Return [X, Y] of the center of cell containing provided text 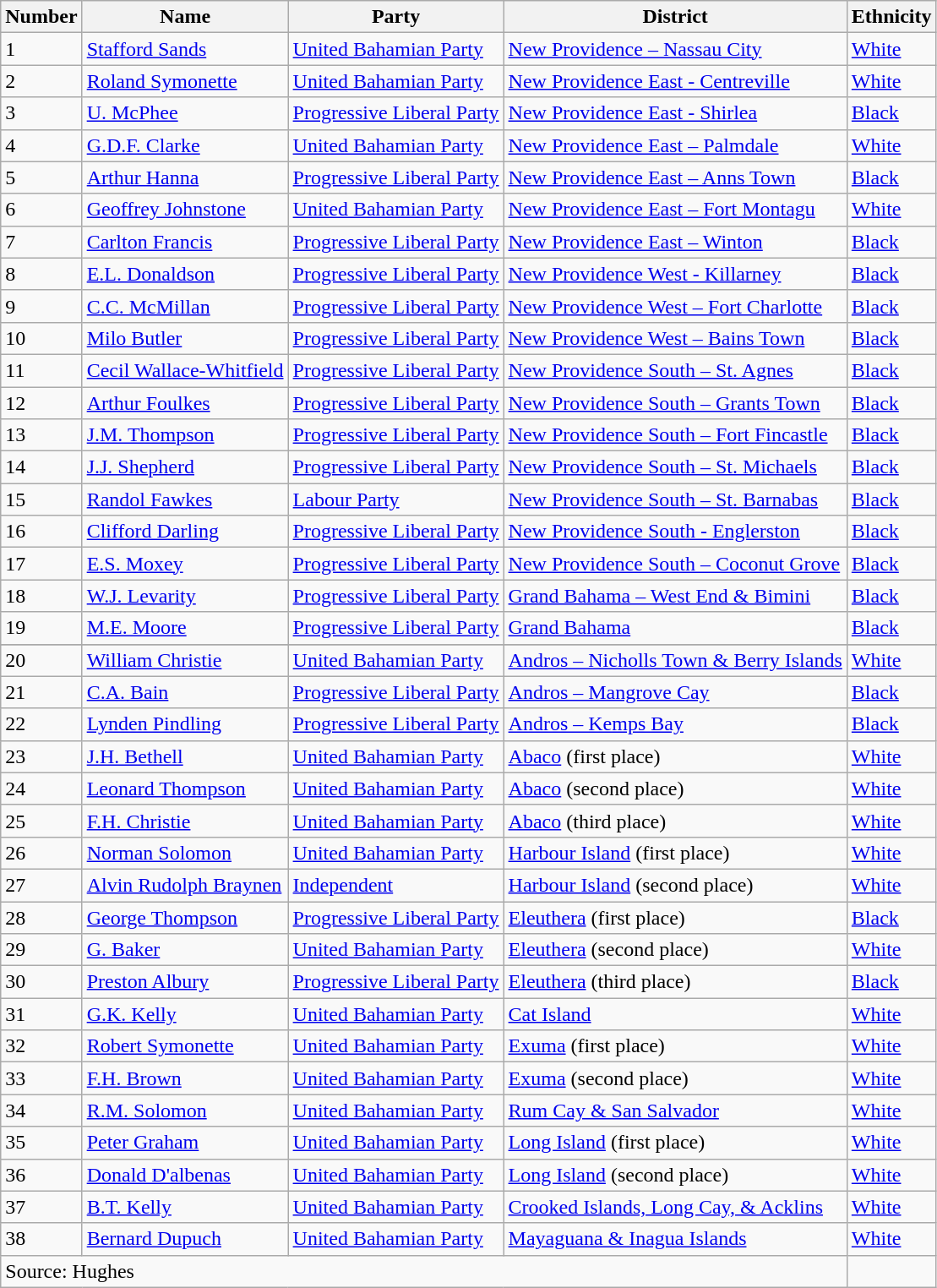
Abaco (first place) [675, 756]
Crooked Islands, Long Cay, & Acklins [675, 1207]
9 [41, 306]
Party [395, 17]
J.J. Shepherd [185, 467]
6 [41, 210]
25 [41, 821]
Number [41, 17]
New Providence South – Coconut Grove [675, 564]
Exuma (first place) [675, 1046]
26 [41, 853]
Norman Solomon [185, 853]
Milo Butler [185, 338]
Alvin Rudolph Braynen [185, 885]
31 [41, 1014]
District [675, 17]
7 [41, 242]
Source: Hughes [424, 1271]
Bernard Dupuch [185, 1239]
10 [41, 338]
19 [41, 628]
35 [41, 1143]
New Providence West – Bains Town [675, 338]
Harbour Island (first place) [675, 853]
M.E. Moore [185, 628]
G. Baker [185, 950]
17 [41, 564]
Clifford Darling [185, 532]
Preston Albury [185, 982]
R.M. Solomon [185, 1111]
Harbour Island (second place) [675, 885]
F.H. Brown [185, 1078]
Stafford Sands [185, 49]
E.S. Moxey [185, 564]
B.T. Kelly [185, 1207]
New Providence East – Fort Montagu [675, 210]
Randol Fawkes [185, 499]
New Providence East – Palmdale [675, 145]
New Providence West – Fort Charlotte [675, 306]
Eleuthera (third place) [675, 982]
Leonard Thompson [185, 789]
C.C. McMillan [185, 306]
Name [185, 17]
Arthur Foulkes [185, 403]
Eleuthera (first place) [675, 917]
22 [41, 724]
New Providence East – Anns Town [675, 177]
New Providence East – Winton [675, 242]
G.K. Kelly [185, 1014]
Ethnicity [891, 17]
William Christie [185, 660]
Andros – Nicholls Town & Berry Islands [675, 660]
New Providence East - Centreville [675, 81]
New Providence South – Fort Fincastle [675, 435]
16 [41, 532]
Lynden Pindling [185, 724]
New Providence East - Shirlea [675, 113]
New Providence West - Killarney [675, 274]
37 [41, 1207]
23 [41, 756]
30 [41, 982]
C.A. Bain [185, 692]
13 [41, 435]
18 [41, 596]
Mayaguana & Inagua Islands [675, 1239]
24 [41, 789]
32 [41, 1046]
F.H. Christie [185, 821]
Roland Symonette [185, 81]
Carlton Francis [185, 242]
Cat Island [675, 1014]
21 [41, 692]
George Thompson [185, 917]
38 [41, 1239]
28 [41, 917]
12 [41, 403]
34 [41, 1111]
1 [41, 49]
27 [41, 885]
Cecil Wallace-Whitfield [185, 370]
Andros – Kemps Bay [675, 724]
J.H. Bethell [185, 756]
New Providence South – St. Michaels [675, 467]
W.J. Levarity [185, 596]
11 [41, 370]
Arthur Hanna [185, 177]
Grand Bahama – West End & Bimini [675, 596]
Rum Cay & San Salvador [675, 1111]
New Providence South - Englerston [675, 532]
Grand Bahama [675, 628]
2 [41, 81]
8 [41, 274]
15 [41, 499]
New Providence – Nassau City [675, 49]
Labour Party [395, 499]
Eleuthera (second place) [675, 950]
5 [41, 177]
29 [41, 950]
New Providence South – St. Barnabas [675, 499]
Geoffrey Johnstone [185, 210]
E.L. Donaldson [185, 274]
Long Island (second place) [675, 1175]
36 [41, 1175]
New Providence South – Grants Town [675, 403]
Long Island (first place) [675, 1143]
Peter Graham [185, 1143]
33 [41, 1078]
Abaco (third place) [675, 821]
Abaco (second place) [675, 789]
G.D.F. Clarke [185, 145]
U. McPhee [185, 113]
Exuma (second place) [675, 1078]
Andros – Mangrove Cay [675, 692]
Donald D'albenas [185, 1175]
Robert Symonette [185, 1046]
20 [41, 660]
New Providence South – St. Agnes [675, 370]
4 [41, 145]
J.M. Thompson [185, 435]
Independent [395, 885]
3 [41, 113]
14 [41, 467]
